Output the (x, y) coordinate of the center of the cell containing the given text.  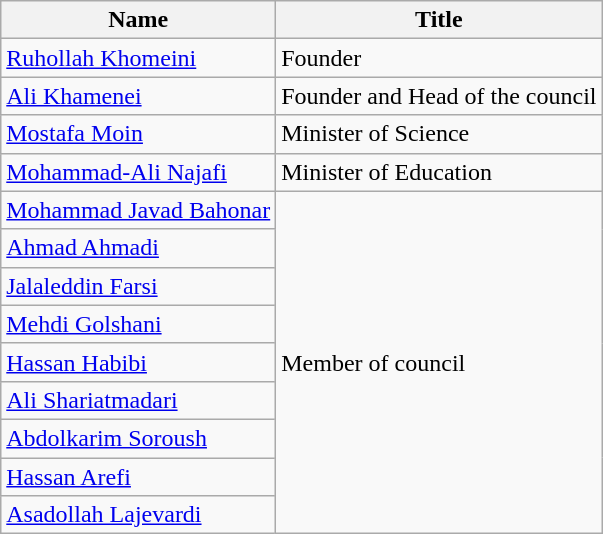
Name (138, 20)
Founder and Head of the council (439, 96)
Abdolkarim Soroush (138, 438)
Member of council (439, 362)
Ahmad Ahmadi (138, 248)
Mostafa Moin (138, 134)
Mohammad Javad Bahonar (138, 210)
Mohammad-Ali Najafi (138, 172)
Mehdi Golshani (138, 324)
Asadollah Lajevardi (138, 515)
Ruhollah Khomeini (138, 58)
Minister of Science (439, 134)
Ali Khamenei (138, 96)
Jalaleddin Farsi (138, 286)
Founder (439, 58)
Ali Shariatmadari (138, 400)
Minister of Education (439, 172)
Hassan Habibi (138, 362)
Title (439, 20)
Hassan Arefi (138, 477)
